Find where the given text appears and provide that cell's center as (X, Y) coordinate. 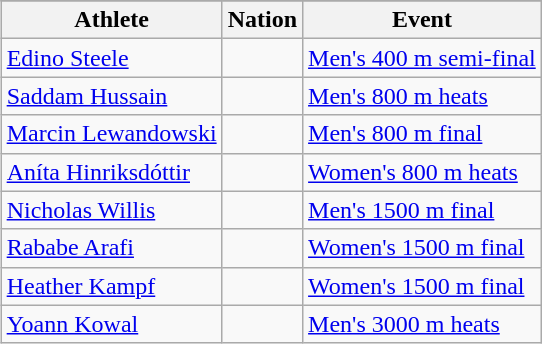
Event (422, 20)
Men's 3000 m heats (422, 324)
Marcin Lewandowski (112, 134)
Athlete (112, 20)
Aníta Hinriksdóttir (112, 172)
Nation (262, 20)
Men's 800 m final (422, 134)
Men's 400 m semi-final (422, 58)
Men's 800 m heats (422, 96)
Edino Steele (112, 58)
Heather Kampf (112, 286)
Saddam Hussain (112, 96)
Nicholas Willis (112, 210)
Women's 800 m heats (422, 172)
Men's 1500 m final (422, 210)
Yoann Kowal (112, 324)
Rababe Arafi (112, 248)
